Capture the cell that displays the provided text and extract its [X, Y] central coordinate. 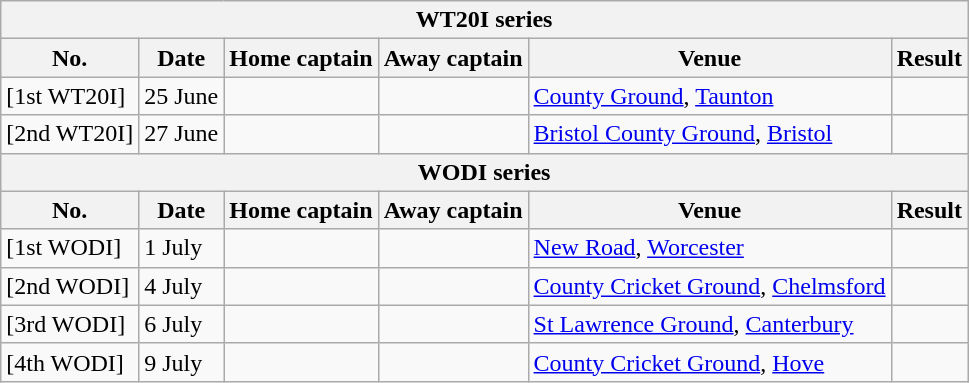
[1st WT20I] [70, 96]
[1st WODI] [70, 248]
1 July [182, 248]
[3rd WODI] [70, 324]
[2nd WT20I] [70, 134]
St Lawrence Ground, Canterbury [710, 324]
County Cricket Ground, Chelmsford [710, 286]
County Cricket Ground, Hove [710, 362]
[4th WODI] [70, 362]
25 June [182, 96]
County Ground, Taunton [710, 96]
[2nd WODI] [70, 286]
WT20I series [484, 20]
27 June [182, 134]
4 July [182, 286]
9 July [182, 362]
Bristol County Ground, Bristol [710, 134]
WODI series [484, 172]
New Road, Worcester [710, 248]
6 July [182, 324]
